Extract the [X, Y] coordinate from the center of the cell holding the provided text.  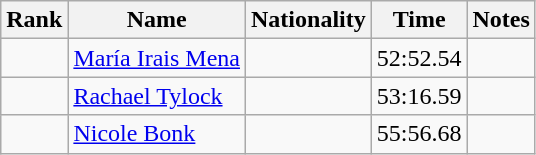
52:52.54 [419, 58]
Nicole Bonk [157, 134]
Time [419, 20]
María Irais Mena [157, 58]
55:56.68 [419, 134]
Notes [501, 20]
Nationality [309, 20]
Name [157, 20]
Rank [34, 20]
53:16.59 [419, 96]
Rachael Tylock [157, 96]
